From the cell containing the given text, extract its center point as (x, y) coordinate. 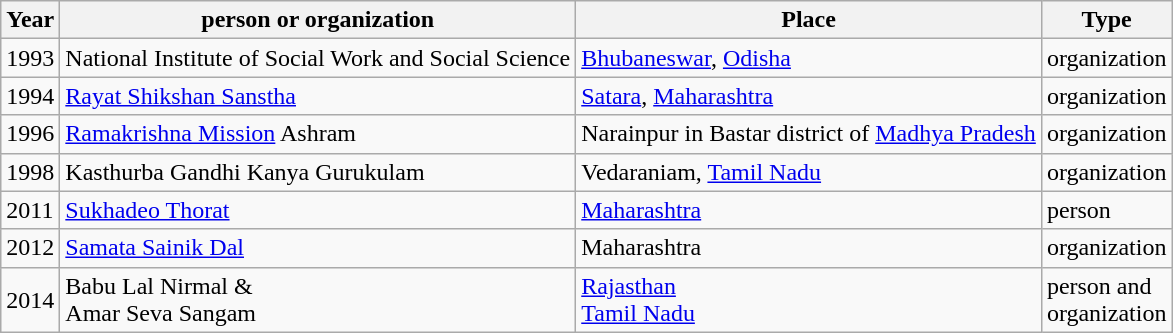
Vedaraniam, Tamil Nadu (809, 172)
1994 (30, 96)
Samata Sainik Dal (318, 248)
2014 (30, 300)
Rayat Shikshan Sanstha (318, 96)
Babu Lal Nirmal & Amar Seva Sangam (318, 300)
person and organization (1106, 300)
Place (809, 20)
Rajasthan Tamil Nadu (809, 300)
Bhubaneswar, Odisha (809, 58)
Sukhadeo Thorat (318, 210)
person or organization (318, 20)
Type (1106, 20)
2012 (30, 248)
1998 (30, 172)
1993 (30, 58)
Year (30, 20)
Kasthurba Gandhi Kanya Gurukulam (318, 172)
2011 (30, 210)
Ramakrishna Mission Ashram (318, 134)
National Institute of Social Work and Social Science (318, 58)
Satara, Maharashtra (809, 96)
Narainpur in Bastar district of Madhya Pradesh (809, 134)
1996 (30, 134)
person (1106, 210)
